Identify which cell holds the provided text, then report its (x, y) central coordinate. 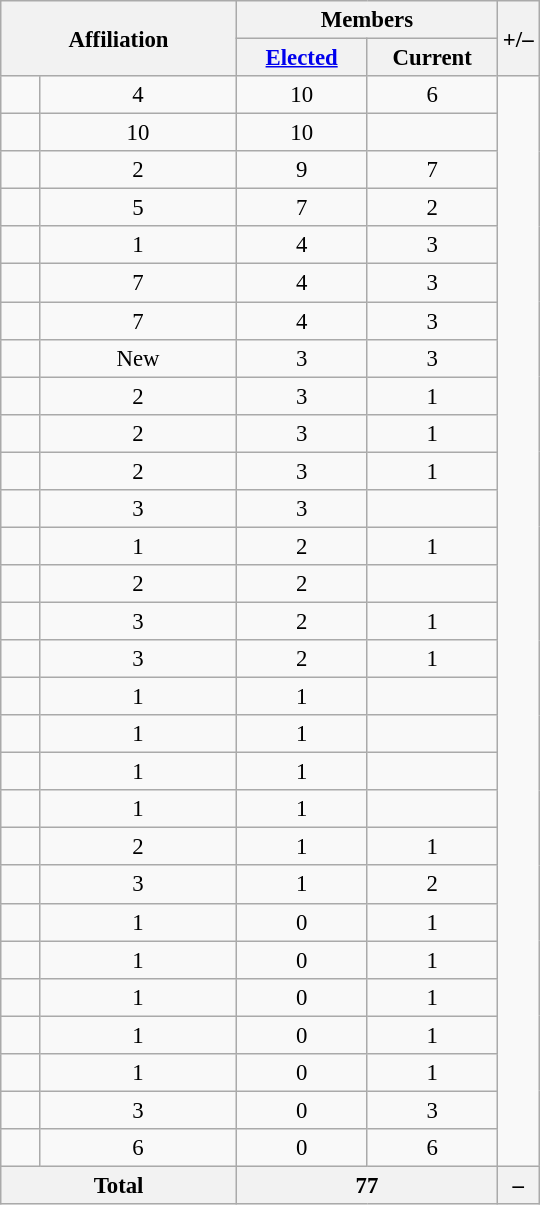
– (518, 1185)
Total (119, 1185)
77 (366, 1185)
Elected (302, 58)
9 (302, 170)
Affiliation (119, 38)
Members (366, 20)
+/– (518, 38)
New (138, 358)
Current (432, 58)
5 (138, 208)
